Identify which cell holds the provided text, then report its [X, Y] central coordinate. 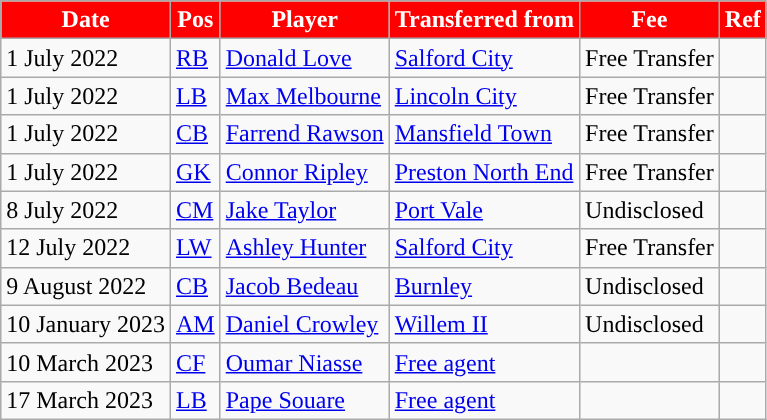
12 July 2022 [86, 248]
Transferred from [484, 20]
AM [195, 324]
RB [195, 58]
Donald Love [304, 58]
10 March 2023 [86, 362]
Farrend Rawson [304, 134]
Jake Taylor [304, 210]
Date [86, 20]
10 January 2023 [86, 324]
Max Melbourne [304, 96]
CM [195, 210]
Pos [195, 20]
Jacob Bedeau [304, 286]
8 July 2022 [86, 210]
Fee [650, 20]
Ashley Hunter [304, 248]
Daniel Crowley [304, 324]
Connor Ripley [304, 172]
GK [195, 172]
17 March 2023 [86, 400]
LW [195, 248]
Player [304, 20]
Preston North End [484, 172]
9 August 2022 [86, 286]
CF [195, 362]
Willem II [484, 324]
Mansfield Town [484, 134]
Lincoln City [484, 96]
Pape Souare [304, 400]
Port Vale [484, 210]
Ref [742, 20]
Oumar Niasse [304, 362]
Burnley [484, 286]
